Find where the given text appears and provide that cell's center as (x, y) coordinate. 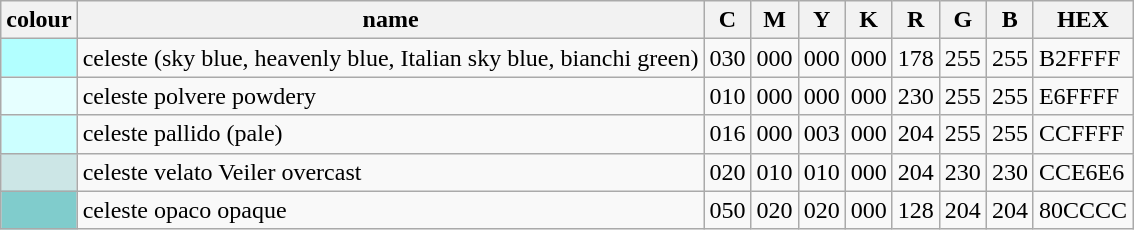
B2FFFF (1082, 58)
name (390, 20)
K (868, 20)
030 (728, 58)
M (774, 20)
celeste pallido (pale) (390, 134)
R (916, 20)
050 (728, 210)
003 (822, 134)
colour (39, 20)
E6FFFF (1082, 96)
celeste polvere powdery (390, 96)
C (728, 20)
CCE6E6 (1082, 172)
CCFFFF (1082, 134)
celeste opaco opaque (390, 210)
128 (916, 210)
celeste velato Veiler overcast (390, 172)
016 (728, 134)
80CCCC (1082, 210)
178 (916, 58)
B (1010, 20)
G (962, 20)
HEX (1082, 20)
Y (822, 20)
celeste (sky blue, heavenly blue, Italian sky blue, bianchi green) (390, 58)
